Determine the (X, Y) coordinate at the center of the cell enclosing the given text.  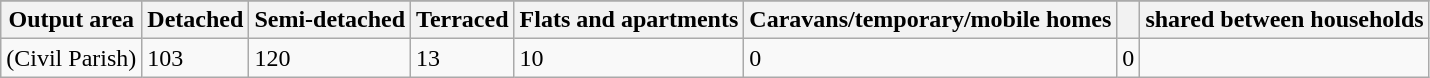
120 (330, 58)
Terraced (462, 20)
Detached (196, 20)
10 (629, 58)
Output area (72, 20)
(Civil Parish) (72, 58)
Flats and apartments (629, 20)
Caravans/temporary/mobile homes (930, 20)
13 (462, 58)
103 (196, 58)
shared between households (1284, 20)
Semi-detached (330, 20)
